Extract the [x, y] coordinate from the center of the cell holding the provided text.  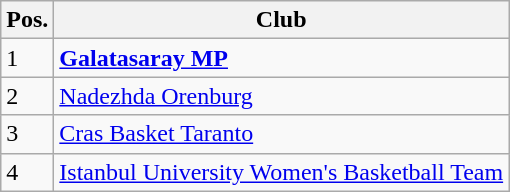
2 [28, 96]
Club [282, 20]
4 [28, 172]
Nadezhda Orenburg [282, 96]
Galatasaray MP [282, 58]
Pos. [28, 20]
Istanbul University Women's Basketball Team [282, 172]
Cras Basket Taranto [282, 134]
3 [28, 134]
1 [28, 58]
